Identify which cell holds the provided text, then report its (x, y) central coordinate. 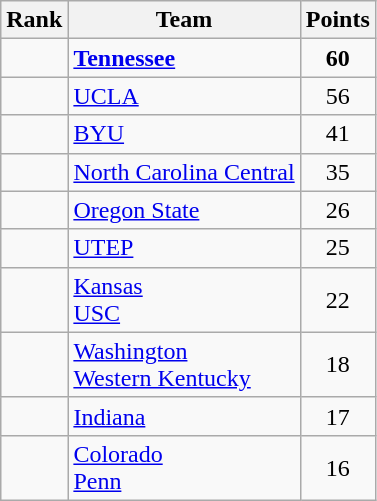
Team (184, 20)
41 (338, 134)
Tennessee (184, 58)
56 (338, 96)
35 (338, 172)
17 (338, 416)
Points (338, 20)
Indiana (184, 416)
26 (338, 210)
18 (338, 364)
WashingtonWestern Kentucky (184, 364)
ColoradoPenn (184, 468)
22 (338, 300)
60 (338, 58)
Rank (34, 20)
UTEP (184, 248)
North Carolina Central (184, 172)
KansasUSC (184, 300)
16 (338, 468)
BYU (184, 134)
UCLA (184, 96)
Oregon State (184, 210)
25 (338, 248)
